For the text-containing cell, return its midpoint in (X, Y) coordinate format. 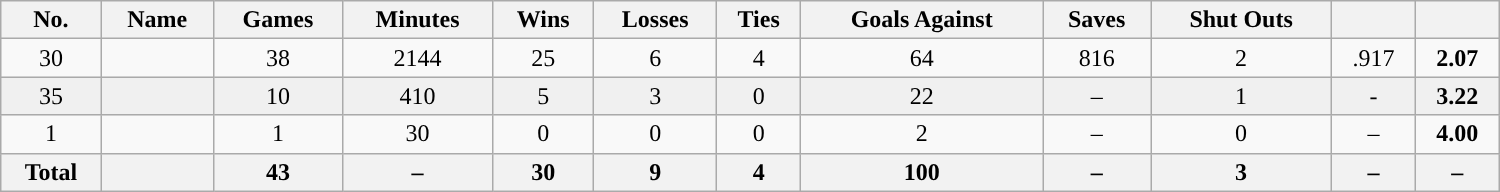
Ties (759, 20)
22 (922, 96)
.917 (1373, 58)
38 (278, 58)
410 (417, 96)
Shut Outs (1242, 20)
4.00 (1457, 134)
35 (51, 96)
816 (1097, 58)
43 (278, 172)
64 (922, 58)
2144 (417, 58)
Total (51, 172)
Saves (1097, 20)
9 (656, 172)
10 (278, 96)
5 (544, 96)
- (1373, 96)
Games (278, 20)
100 (922, 172)
3.22 (1457, 96)
No. (51, 20)
2.07 (1457, 58)
Name (157, 20)
Minutes (417, 20)
Losses (656, 20)
Goals Against (922, 20)
6 (656, 58)
Wins (544, 20)
25 (544, 58)
